Provide the (X, Y) coordinate of the cell's center where the given text is located.  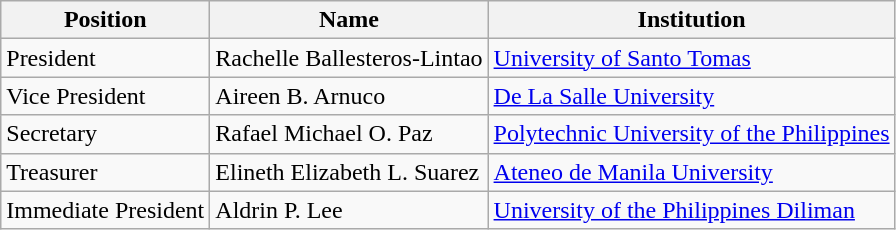
President (106, 58)
Rachelle Ballesteros-Lintao (349, 58)
Immediate President (106, 210)
Vice President (106, 96)
Aldrin P. Lee (349, 210)
Ateneo de Manila University (692, 172)
De La Salle University (692, 96)
Rafael Michael O. Paz (349, 134)
Name (349, 20)
Aireen B. Arnuco (349, 96)
Polytechnic University of the Philippines (692, 134)
Elineth Elizabeth L. Suarez (349, 172)
Treasurer (106, 172)
Secretary (106, 134)
University of the Philippines Diliman (692, 210)
Position (106, 20)
Institution (692, 20)
University of Santo Tomas (692, 58)
